Locate the cell with the specified text and output its (x, y) center coordinate. 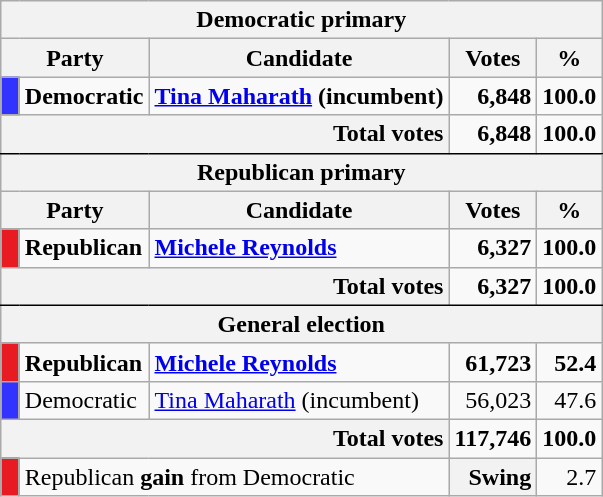
61,723 (493, 362)
Republican gain from Democratic (234, 477)
2.7 (570, 477)
47.6 (570, 400)
52.4 (570, 362)
Democratic primary (302, 20)
117,746 (493, 438)
Swing (493, 477)
General election (302, 324)
56,023 (493, 400)
Republican primary (302, 172)
